Determine the (x, y) coordinate at the center of the cell enclosing the given text.  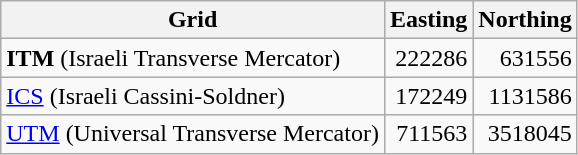
UTM (Universal Transverse Mercator) (193, 134)
172249 (428, 96)
Easting (428, 20)
Northing (525, 20)
Grid (193, 20)
711563 (428, 134)
3518045 (525, 134)
631556 (525, 58)
ITM (Israeli Transverse Mercator) (193, 58)
ICS (Israeli Cassini-Soldner) (193, 96)
1131586 (525, 96)
222286 (428, 58)
